Identify which cell holds the provided text, then report its [X, Y] central coordinate. 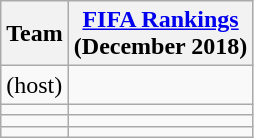
Team [35, 34]
FIFA Rankings(December 2018) [160, 34]
(host) [35, 85]
